Output the (x, y) coordinate of the center of the cell containing the given text.  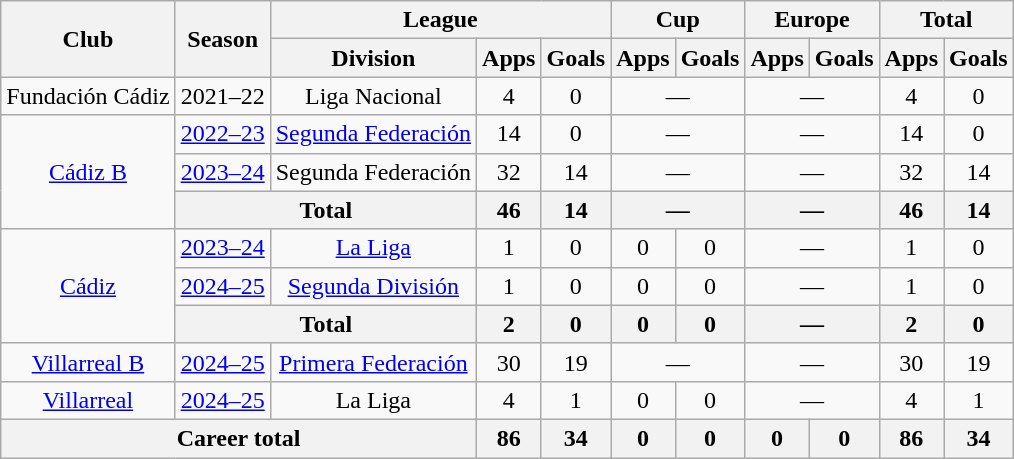
Villarreal (88, 400)
2021–22 (222, 96)
Career total (239, 438)
Fundación Cádiz (88, 96)
Cádiz B (88, 172)
League (440, 20)
Villarreal B (88, 362)
Club (88, 39)
Division (373, 58)
Europe (812, 20)
Cup (678, 20)
Season (222, 39)
Liga Nacional (373, 96)
Cádiz (88, 286)
2022–23 (222, 134)
Primera Federación (373, 362)
Segunda División (373, 286)
